Pinpoint the cell where the given text exists, returning its (X, Y) midpoint coordinate. 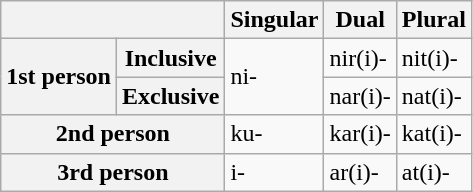
ar(i)- (360, 172)
ni- (274, 77)
Plural (434, 20)
Exclusive (170, 96)
i- (274, 172)
ku- (274, 134)
kar(i)- (360, 134)
Singular (274, 20)
Dual (360, 20)
1st person (59, 77)
at(i)- (434, 172)
3rd person (113, 172)
kat(i)- (434, 134)
nar(i)- (360, 96)
nir(i)- (360, 58)
nat(i)- (434, 96)
nit(i)- (434, 58)
2nd person (113, 134)
Inclusive (170, 58)
